Detect which cell encompasses the target text, then output its (X, Y) center coordinate. 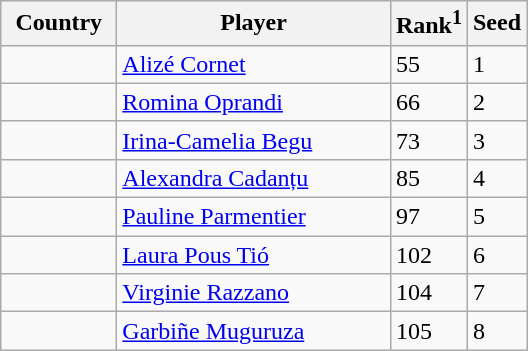
73 (428, 140)
Seed (496, 24)
Romina Oprandi (254, 102)
Rank1 (428, 24)
Laura Pous Tió (254, 255)
55 (428, 64)
4 (496, 178)
3 (496, 140)
Alexandra Cadanțu (254, 178)
97 (428, 217)
104 (428, 293)
Alizé Cornet (254, 64)
105 (428, 331)
Player (254, 24)
Pauline Parmentier (254, 217)
102 (428, 255)
85 (428, 178)
6 (496, 255)
2 (496, 102)
8 (496, 331)
Irina-Camelia Begu (254, 140)
5 (496, 217)
1 (496, 64)
Virginie Razzano (254, 293)
Country (59, 24)
Garbiñe Muguruza (254, 331)
7 (496, 293)
66 (428, 102)
